Identify which cell holds the provided text, then report its (x, y) central coordinate. 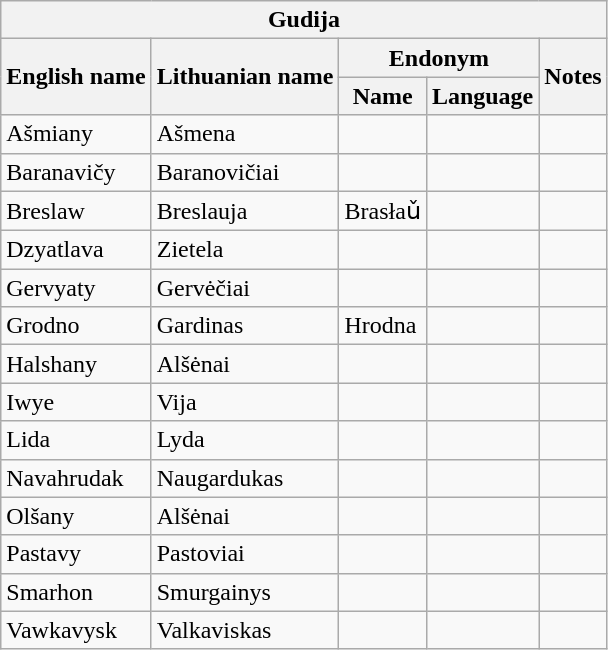
Lyda (245, 440)
Gardinas (245, 326)
Hrodna (382, 326)
Dzyatlava (76, 250)
Brasłaǔ (382, 211)
Naugardukas (245, 478)
English name (76, 77)
Language (482, 96)
Valkaviskas (245, 630)
Vija (245, 402)
Notes (573, 77)
Lithuanian name (245, 77)
Baranavičy (76, 172)
Zietela (245, 250)
Breslaw (76, 211)
Pastavy (76, 554)
Ašmiany (76, 134)
Ašmena (245, 134)
Smarhon (76, 592)
Pastoviai (245, 554)
Halshany (76, 364)
Gudija (304, 20)
Grodno (76, 326)
Lida (76, 440)
Breslauja (245, 211)
Gervyaty (76, 288)
Name (382, 96)
Smurgainys (245, 592)
Baranovičiai (245, 172)
Vawkavysk (76, 630)
Gervėčiai (245, 288)
Olšany (76, 516)
Iwye (76, 402)
Endonym (439, 58)
Navahrudak (76, 478)
